Determine the [x, y] coordinate at the center of the cell enclosing the given text.  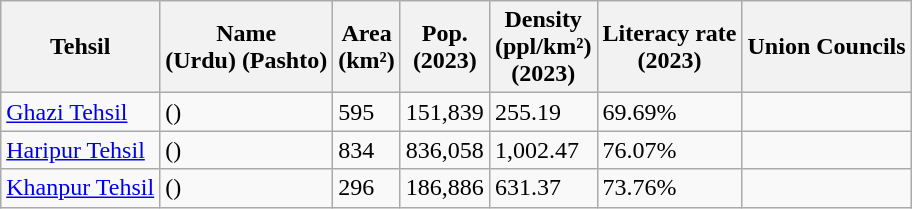
Area(km²) [367, 47]
73.76% [670, 188]
151,839 [444, 112]
834 [367, 150]
Pop.(2023) [444, 47]
Union Councils [826, 47]
631.37 [543, 188]
Literacy rate(2023) [670, 47]
1,002.47 [543, 150]
Haripur Tehsil [80, 150]
Ghazi Tehsil [80, 112]
Name(Urdu) (Pashto) [246, 47]
Khanpur Tehsil [80, 188]
76.07% [670, 150]
836,058 [444, 150]
296 [367, 188]
Tehsil [80, 47]
186,886 [444, 188]
69.69% [670, 112]
Density(ppl/km²)(2023) [543, 47]
595 [367, 112]
255.19 [543, 112]
